Provide the [X, Y] coordinate of the cell's center where the given text is located.  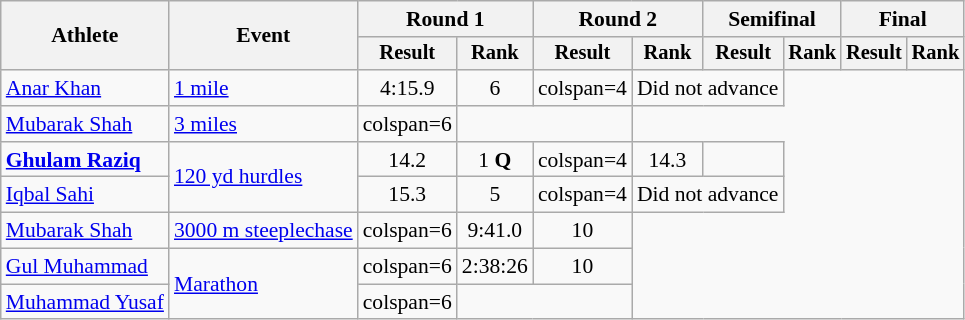
3000 m steeplechase [264, 231]
Athlete [85, 36]
Ghulam Raziq [85, 160]
14.2 [408, 160]
6 [495, 88]
Gul Muhammad [85, 267]
1 Q [495, 160]
1 mile [264, 88]
Final [902, 19]
3 miles [264, 124]
2:38:26 [495, 267]
Semifinal [772, 19]
9:41.0 [495, 231]
4:15.9 [408, 88]
14.3 [668, 160]
Round 2 [618, 19]
Iqbal Sahi [85, 195]
120 yd hurdles [264, 178]
Anar Khan [85, 88]
Marathon [264, 284]
15.3 [408, 195]
5 [495, 195]
Event [264, 36]
Muhammad Yusaf [85, 302]
Round 1 [446, 19]
